Search for the cell housing the specified text and yield its (X, Y) center coordinate. 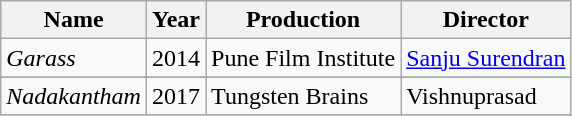
Production (304, 20)
Vishnuprasad (486, 96)
2017 (176, 96)
Year (176, 20)
Nadakantham (74, 96)
Pune Film Institute (304, 58)
Tungsten Brains (304, 96)
Director (486, 20)
2014 (176, 58)
Name (74, 20)
Sanju Surendran (486, 58)
Garass (74, 58)
